Extract the [x, y] coordinate from the center of the cell holding the provided text.  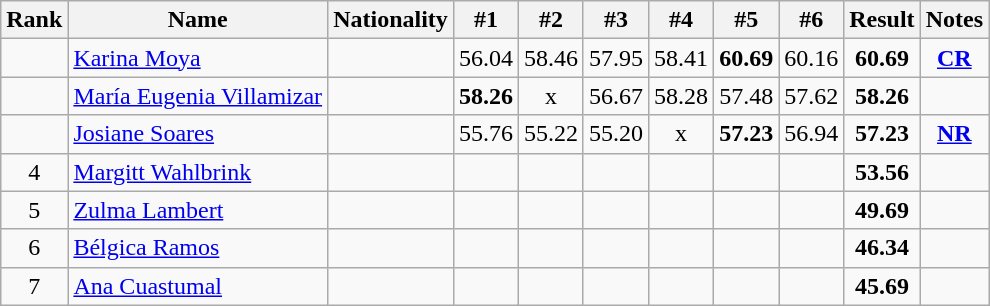
5 [34, 210]
58.41 [682, 58]
María Eugenia Villamizar [198, 96]
7 [34, 286]
Bélgica Ramos [198, 248]
55.22 [550, 134]
Notes [954, 20]
#2 [550, 20]
56.67 [616, 96]
4 [34, 172]
45.69 [882, 286]
Ana Cuastumal [198, 286]
NR [954, 134]
6 [34, 248]
Name [198, 20]
#1 [486, 20]
#6 [812, 20]
55.76 [486, 134]
58.28 [682, 96]
Nationality [391, 20]
#4 [682, 20]
#3 [616, 20]
Result [882, 20]
Zulma Lambert [198, 210]
49.69 [882, 210]
53.56 [882, 172]
57.48 [746, 96]
#5 [746, 20]
46.34 [882, 248]
Karina Moya [198, 58]
58.46 [550, 58]
Margitt Wahlbrink [198, 172]
56.04 [486, 58]
55.20 [616, 134]
57.95 [616, 58]
Rank [34, 20]
57.62 [812, 96]
56.94 [812, 134]
CR [954, 58]
Josiane Soares [198, 134]
60.16 [812, 58]
